Search for the cell housing the specified text and yield its [X, Y] center coordinate. 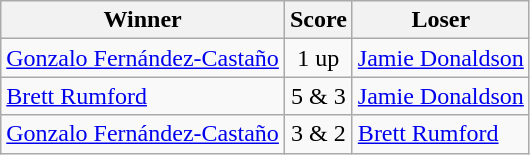
Winner [143, 20]
3 & 2 [318, 134]
1 up [318, 58]
Score [318, 20]
5 & 3 [318, 96]
Loser [440, 20]
